Pinpoint the cell where the given text exists, returning its [X, Y] midpoint coordinate. 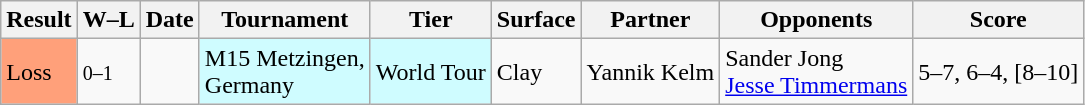
0–1 [108, 72]
M15 Metzingen, Germany [284, 72]
Yannik Kelm [650, 72]
Result [39, 20]
Clay [536, 72]
W–L [108, 20]
Partner [650, 20]
5–7, 6–4, [8–10] [998, 72]
Date [170, 20]
Tier [430, 20]
Tournament [284, 20]
Loss [39, 72]
World Tour [430, 72]
Score [998, 20]
Opponents [816, 20]
Sander Jong Jesse Timmermans [816, 72]
Surface [536, 20]
